Extract the (x, y) coordinate from the center of the cell holding the provided text.  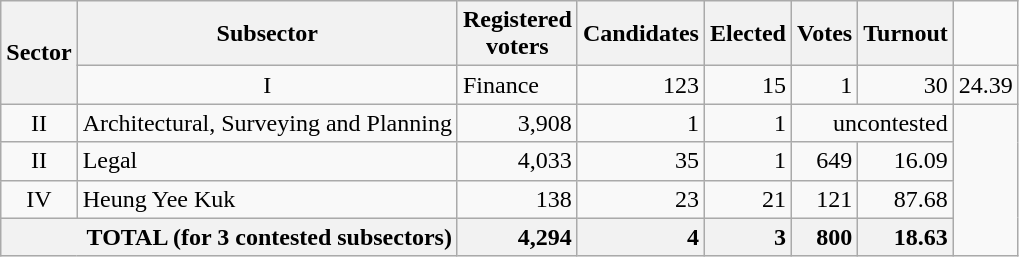
Turnout (906, 34)
138 (517, 199)
35 (640, 161)
30 (906, 85)
Heung Yee Kuk (267, 199)
18.63 (906, 237)
21 (748, 199)
3 (748, 237)
87.68 (906, 199)
3,908 (517, 123)
Candidates (640, 34)
TOTAL (for 3 contested subsectors) (230, 237)
Legal (267, 161)
121 (825, 199)
4,294 (517, 237)
uncontested (873, 123)
Architectural, Surveying and Planning (267, 123)
123 (640, 85)
Subsector (267, 34)
4,033 (517, 161)
Elected (748, 34)
Finance (517, 85)
4 (640, 237)
800 (825, 237)
23 (640, 199)
15 (748, 85)
16.09 (906, 161)
649 (825, 161)
Sector (39, 52)
24.39 (986, 85)
Registeredvoters (517, 34)
I (267, 85)
IV (39, 199)
Votes (825, 34)
